Search for the cell housing the specified text and yield its [x, y] center coordinate. 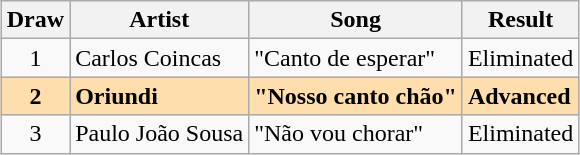
3 [35, 134]
Song [356, 20]
Artist [160, 20]
2 [35, 96]
1 [35, 58]
Paulo João Sousa [160, 134]
"Nosso canto chão" [356, 96]
Draw [35, 20]
Result [520, 20]
"Não vou chorar" [356, 134]
Carlos Coincas [160, 58]
"Canto de esperar" [356, 58]
Advanced [520, 96]
Oriundi [160, 96]
